Locate the cell with the specified text and output its [X, Y] center coordinate. 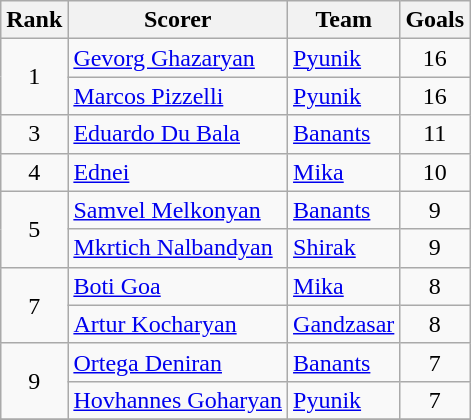
Gandzasar [344, 324]
Gevorg Ghazaryan [178, 58]
Shirak [344, 248]
Mkrtich Nalbandyan [178, 248]
10 [435, 172]
Ednei [178, 172]
Scorer [178, 20]
Eduardo Du Bala [178, 134]
Team [344, 20]
Marcos Pizzelli [178, 96]
Rank [34, 20]
11 [435, 134]
Artur Kocharyan [178, 324]
Goals [435, 20]
Samvel Melkonyan [178, 210]
5 [34, 229]
3 [34, 134]
4 [34, 172]
Ortega Deniran [178, 362]
1 [34, 77]
Hovhannes Goharyan [178, 400]
Boti Goa [178, 286]
